Provide the (X, Y) coordinate of the cell's center where the given text is located.  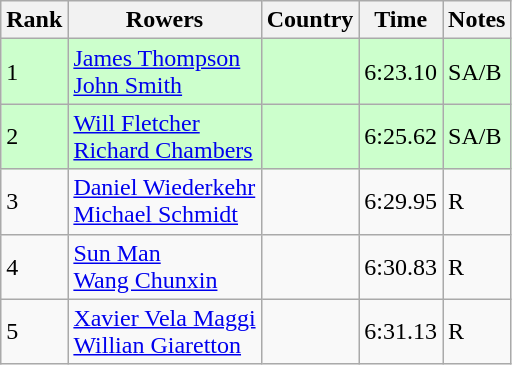
Sun ManWang Chunxin (164, 266)
Xavier Vela MaggiWillian Giaretton (164, 332)
6:31.13 (401, 332)
6:25.62 (401, 136)
Rank (34, 20)
6:23.10 (401, 72)
6:30.83 (401, 266)
5 (34, 332)
Time (401, 20)
Country (310, 20)
6:29.95 (401, 202)
Rowers (164, 20)
1 (34, 72)
Daniel WiederkehrMichael Schmidt (164, 202)
Notes (477, 20)
2 (34, 136)
James ThompsonJohn Smith (164, 72)
3 (34, 202)
Will FletcherRichard Chambers (164, 136)
4 (34, 266)
